Find where the given text appears and provide that cell's center as (X, Y) coordinate. 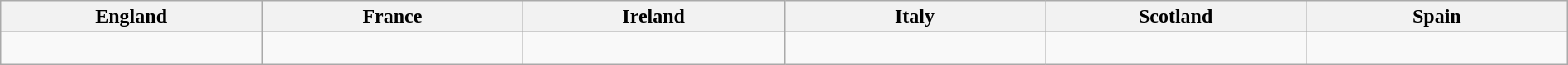
Scotland (1176, 17)
Ireland (653, 17)
France (392, 17)
Italy (915, 17)
England (131, 17)
Spain (1437, 17)
